Capture the cell that displays the provided text and extract its (X, Y) central coordinate. 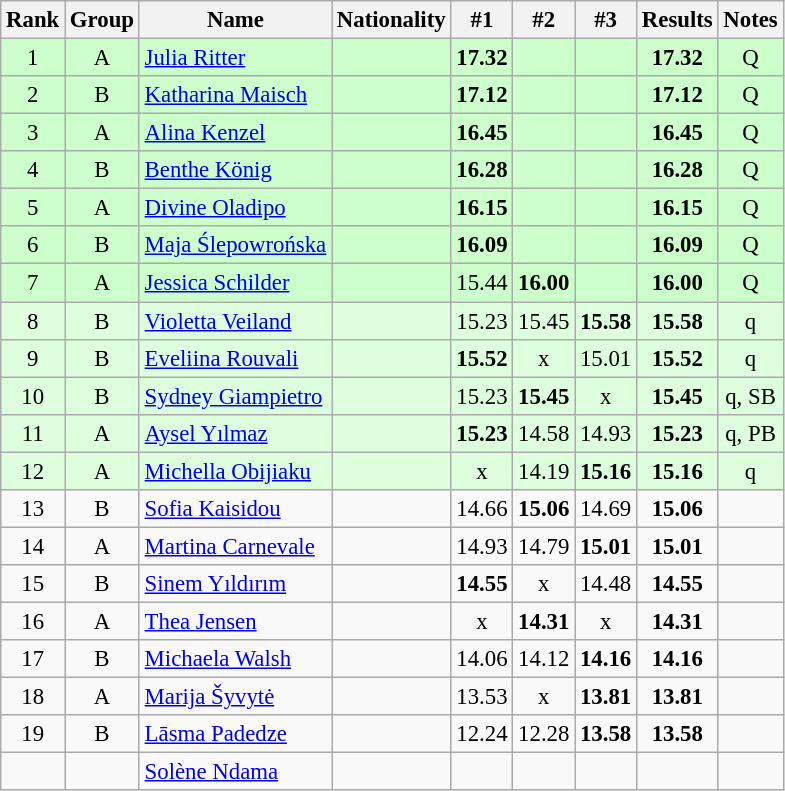
Alina Kenzel (235, 133)
Solène Ndama (235, 772)
#3 (606, 20)
Sydney Giampietro (235, 396)
Group (102, 20)
14.69 (606, 509)
Aysel Yılmaz (235, 433)
Marija Šyvytė (235, 697)
Julia Ritter (235, 58)
3 (33, 133)
16 (33, 621)
14.06 (482, 659)
q, SB (750, 396)
14.79 (544, 546)
12 (33, 471)
18 (33, 697)
Name (235, 20)
14.19 (544, 471)
Thea Jensen (235, 621)
9 (33, 358)
Notes (750, 20)
Michaela Walsh (235, 659)
Katharina Maisch (235, 95)
6 (33, 245)
Sinem Yıldırım (235, 584)
1 (33, 58)
17 (33, 659)
Nationality (392, 20)
q, PB (750, 433)
Sofia Kaisidou (235, 509)
12.24 (482, 734)
14 (33, 546)
5 (33, 208)
10 (33, 396)
Results (678, 20)
15.44 (482, 283)
14.12 (544, 659)
Lāsma Padedze (235, 734)
Maja Ślepowrońska (235, 245)
Eveliina Rouvali (235, 358)
13.53 (482, 697)
#2 (544, 20)
Benthe König (235, 170)
12.28 (544, 734)
14.48 (606, 584)
Violetta Veiland (235, 321)
8 (33, 321)
14.58 (544, 433)
Jessica Schilder (235, 283)
19 (33, 734)
13 (33, 509)
Rank (33, 20)
15 (33, 584)
4 (33, 170)
14.66 (482, 509)
2 (33, 95)
Martina Carnevale (235, 546)
#1 (482, 20)
Michella Obijiaku (235, 471)
7 (33, 283)
Divine Oladipo (235, 208)
11 (33, 433)
